Find where the given text appears and provide that cell's center as (x, y) coordinate. 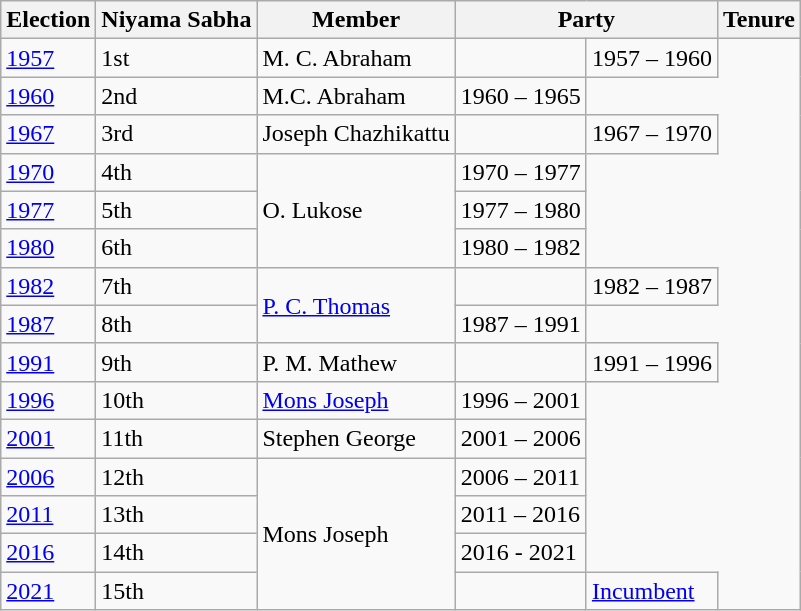
6th (176, 248)
Joseph Chazhikattu (356, 134)
1987 – 1991 (520, 324)
Election (48, 20)
14th (176, 553)
1980 (48, 248)
2nd (176, 96)
1982 (48, 286)
1996 (48, 400)
2011 (48, 515)
1970 – 1977 (520, 172)
13th (176, 515)
2016 - 2021 (520, 553)
2006 – 2011 (520, 477)
2021 (48, 591)
Member (356, 20)
2001 – 2006 (520, 438)
Tenure (758, 20)
Incumbent (652, 591)
4th (176, 172)
8th (176, 324)
M. C. Abraham (356, 58)
1991 (48, 362)
1996 – 2001 (520, 400)
O. Lukose (356, 210)
9th (176, 362)
1967 – 1970 (652, 134)
1st (176, 58)
1991 – 1996 (652, 362)
11th (176, 438)
Stephen George (356, 438)
1957 (48, 58)
Party (586, 20)
1977 – 1980 (520, 210)
12th (176, 477)
M.C. Abraham (356, 96)
10th (176, 400)
2006 (48, 477)
1970 (48, 172)
1960 (48, 96)
1982 – 1987 (652, 286)
15th (176, 591)
1980 – 1982 (520, 248)
3rd (176, 134)
1957 – 1960 (652, 58)
1960 – 1965 (520, 96)
1967 (48, 134)
1987 (48, 324)
1977 (48, 210)
2016 (48, 553)
P. C. Thomas (356, 305)
7th (176, 286)
5th (176, 210)
2001 (48, 438)
P. M. Mathew (356, 362)
Niyama Sabha (176, 20)
2011 – 2016 (520, 515)
